Extract the [x, y] coordinate from the center of the cell holding the provided text.  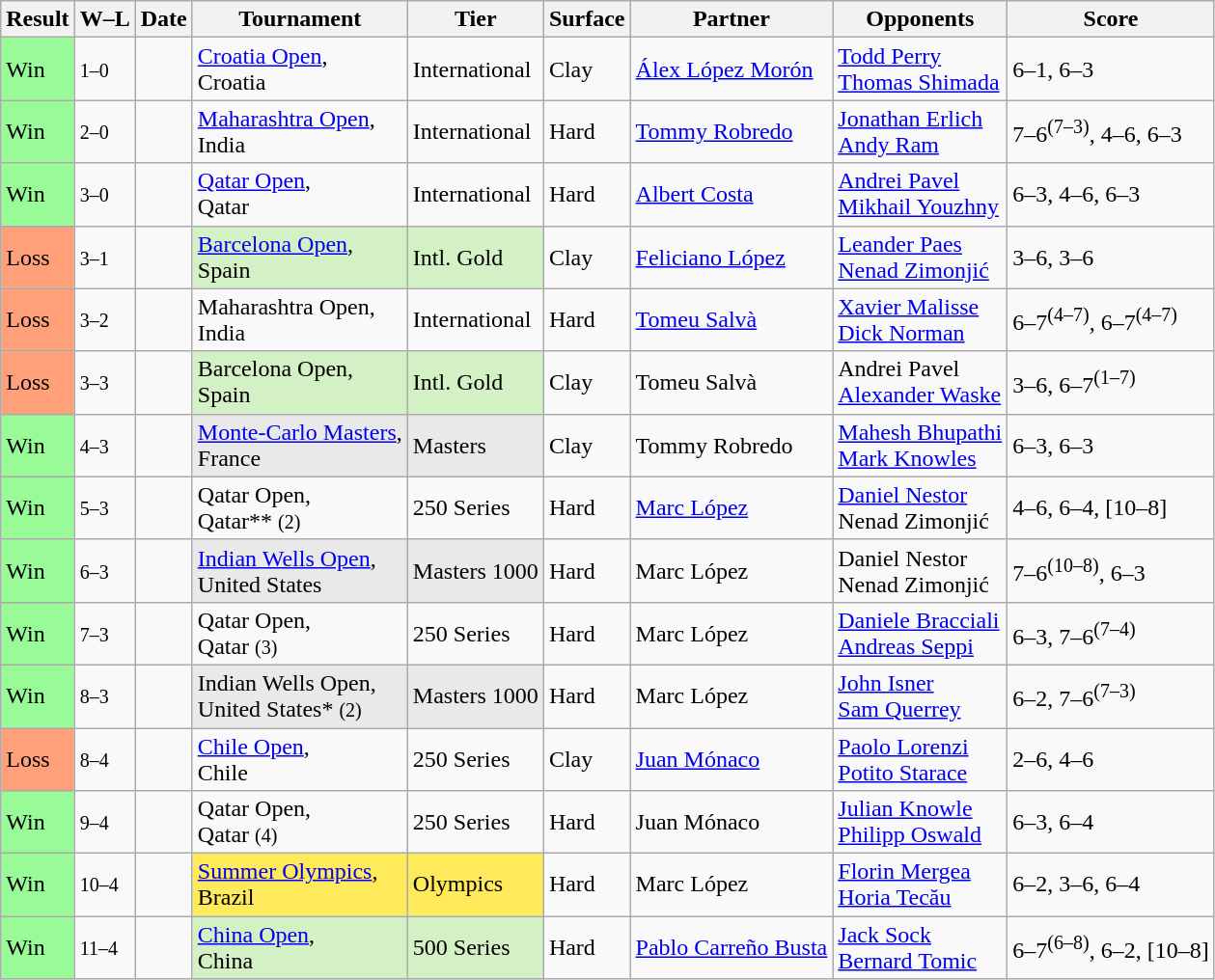
6–3, 6–3 [1111, 446]
Pablo Carreño Busta [732, 947]
Julian Knowle Philipp Oswald [921, 822]
6–2, 3–6, 6–4 [1111, 885]
6–7(4–7), 6–7(4–7) [1111, 320]
Qatar Open, Qatar (4) [299, 822]
Partner [732, 19]
Croatia Open, Croatia [299, 69]
Jonathan Erlich Andy Ram [921, 131]
6–1, 6–3 [1111, 69]
Mahesh Bhupathi Mark Knowles [921, 446]
Chile Open, Chile [299, 758]
1–0 [104, 69]
Masters [475, 446]
500 Series [475, 947]
John Isner Sam Querrey [921, 696]
7–6(7–3), 4–6, 6–3 [1111, 131]
Score [1111, 19]
Qatar Open, Qatar** (2) [299, 507]
11–4 [104, 947]
6–7(6–8), 6–2, [10–8] [1111, 947]
6–3, 7–6(7–4) [1111, 633]
Olympics [475, 885]
6–3, 4–6, 6–3 [1111, 195]
Indian Wells Open, United States [299, 571]
Andrei Pavel Alexander Waske [921, 382]
3–6, 3–6 [1111, 257]
9–4 [104, 822]
3–1 [104, 257]
Florin Mergea Horia Tecău [921, 885]
Leander Paes Nenad Zimonjić [921, 257]
Result [38, 19]
Tournament [299, 19]
Opponents [921, 19]
Álex López Morón [732, 69]
10–4 [104, 885]
Qatar Open, Qatar [299, 195]
Andrei Pavel Mikhail Youzhny [921, 195]
2–6, 4–6 [1111, 758]
7–6(10–8), 6–3 [1111, 571]
7–3 [104, 633]
3–0 [104, 195]
Surface [587, 19]
Monte-Carlo Masters, France [299, 446]
Albert Costa [732, 195]
3–6, 6–7(1–7) [1111, 382]
Indian Wells Open, United States* (2) [299, 696]
4–6, 6–4, [10–8] [1111, 507]
Tier [475, 19]
Jack Sock Bernard Tomic [921, 947]
Feliciano López [732, 257]
8–3 [104, 696]
Todd Perry Thomas Shimada [921, 69]
6–2, 7–6(7–3) [1111, 696]
Paolo Lorenzi Potito Starace [921, 758]
Summer Olympics, Brazil [299, 885]
China Open, China [299, 947]
3–3 [104, 382]
W–L [104, 19]
Xavier Malisse Dick Norman [921, 320]
Daniele Bracciali Andreas Seppi [921, 633]
6–3 [104, 571]
3–2 [104, 320]
Qatar Open, Qatar (3) [299, 633]
Date [164, 19]
2–0 [104, 131]
8–4 [104, 758]
5–3 [104, 507]
6–3, 6–4 [1111, 822]
4–3 [104, 446]
